Return the (x, y) coordinate for the center point of the cell that contains the specified text.  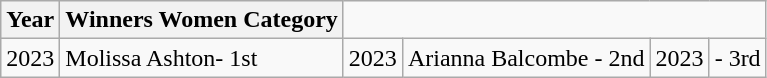
Arianna Balcombe - 2nd (526, 58)
Winners Women Category (202, 20)
Year (30, 20)
- 3rd (738, 58)
Molissa Ashton- 1st (202, 58)
